Return (x, y) of the center of cell containing provided text 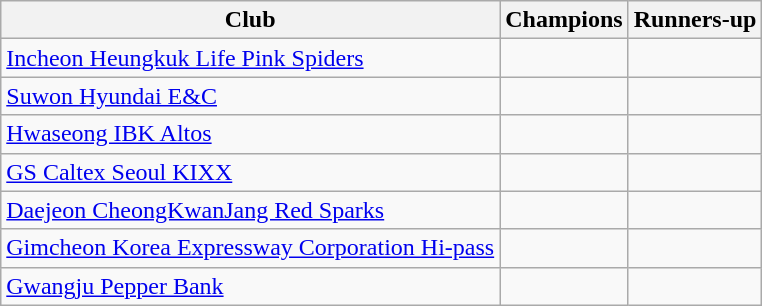
Daejeon CheongKwanJang Red Sparks (250, 210)
Runners-up (695, 20)
Incheon Heungkuk Life Pink Spiders (250, 58)
Gimcheon Korea Expressway Corporation Hi-pass (250, 248)
Club (250, 20)
Champions (564, 20)
GS Caltex Seoul KIXX (250, 172)
Suwon Hyundai E&C (250, 96)
Gwangju Pepper Bank (250, 286)
Hwaseong IBK Altos (250, 134)
